Pinpoint the cell where the given text exists, returning its [X, Y] midpoint coordinate. 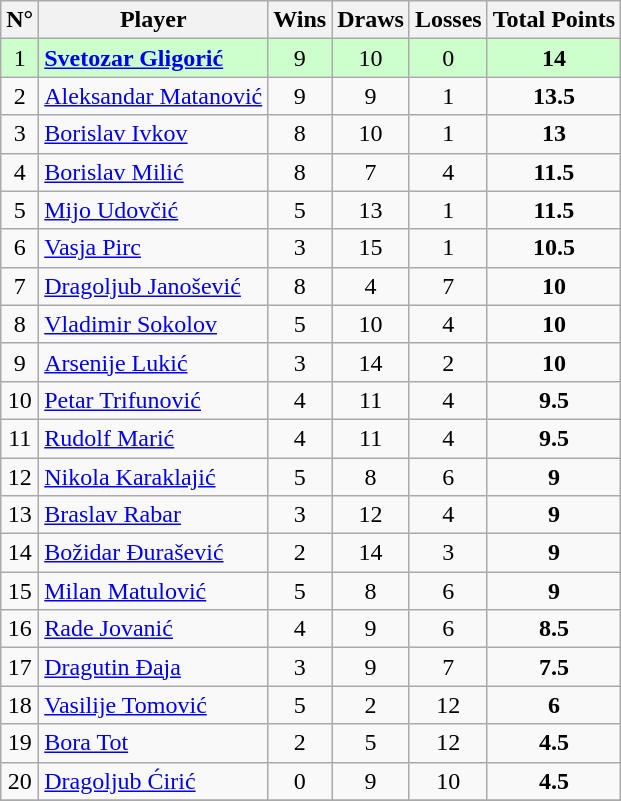
Borislav Milić [154, 172]
13.5 [554, 96]
Vasilije Tomović [154, 705]
Nikola Karaklajić [154, 477]
Božidar Đurašević [154, 553]
20 [20, 781]
Dragutin Đaja [154, 667]
18 [20, 705]
Rade Jovanić [154, 629]
Vasja Pirc [154, 248]
17 [20, 667]
Braslav Rabar [154, 515]
Dragoljub Janošević [154, 286]
Draws [371, 20]
Losses [448, 20]
Borislav Ivkov [154, 134]
Player [154, 20]
Svetozar Gligorić [154, 58]
10.5 [554, 248]
Vladimir Sokolov [154, 324]
N° [20, 20]
Bora Tot [154, 743]
8.5 [554, 629]
16 [20, 629]
Arsenije Lukić [154, 362]
Wins [300, 20]
Mijo Udovčić [154, 210]
Milan Matulović [154, 591]
19 [20, 743]
Aleksandar Matanović [154, 96]
Petar Trifunović [154, 400]
7.5 [554, 667]
Total Points [554, 20]
Dragoljub Ćirić [154, 781]
Rudolf Marić [154, 438]
